Provide the (X, Y) coordinate of the cell's center where the given text is located.  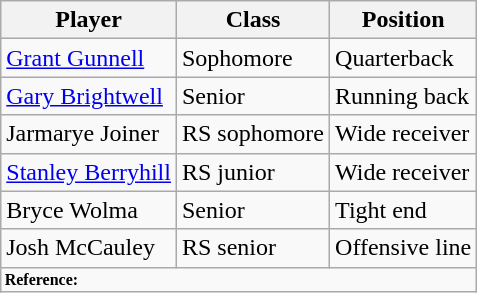
Offensive line (404, 248)
Player (89, 20)
Running back (404, 96)
Sophomore (252, 58)
Position (404, 20)
Class (252, 20)
Tight end (404, 210)
Josh McCauley (89, 248)
Reference: (239, 279)
Quarterback (404, 58)
Stanley Berryhill (89, 172)
Bryce Wolma (89, 210)
RS senior (252, 248)
Grant Gunnell (89, 58)
RS sophomore (252, 134)
Gary Brightwell (89, 96)
Jarmarye Joiner (89, 134)
RS junior (252, 172)
